Locate the cell with the specified text and output its (x, y) center coordinate. 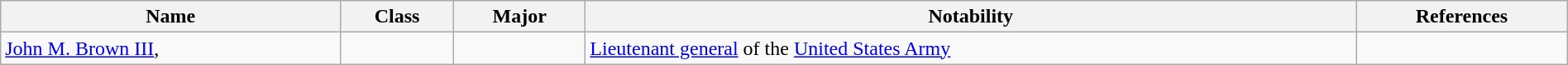
John M. Brown III, (170, 48)
References (1462, 17)
Class (397, 17)
Lieutenant general of the United States Army (971, 48)
Name (170, 17)
Notability (971, 17)
Major (519, 17)
